For the text-containing cell, return its midpoint in (X, Y) coordinate format. 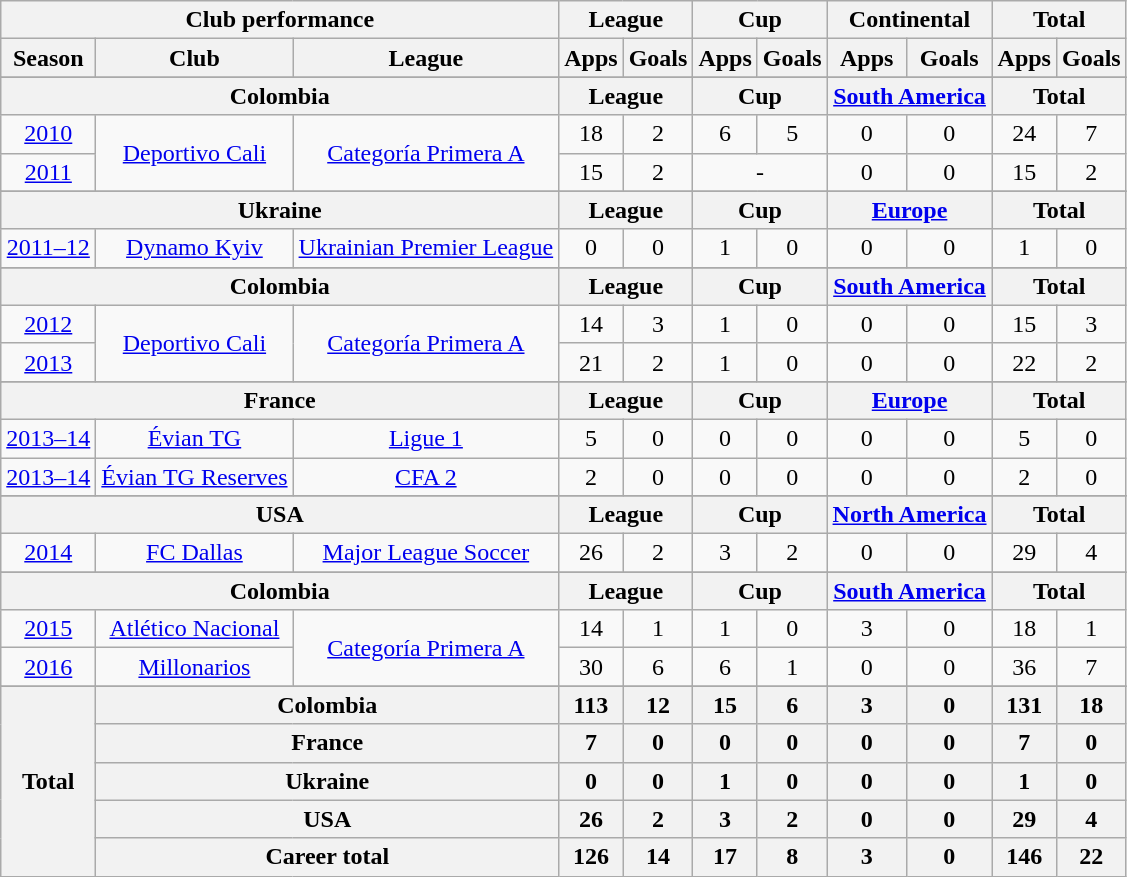
Continental (910, 20)
Club performance (280, 20)
North America (910, 515)
Dynamo Kyiv (194, 248)
Évian TG Reserves (194, 477)
2010 (48, 134)
- (760, 172)
2011–12 (48, 248)
2014 (48, 553)
131 (1024, 705)
Major League Soccer (426, 553)
Atlético Nacional (194, 629)
17 (725, 857)
2016 (48, 667)
2015 (48, 629)
Millonarios (194, 667)
CFA 2 (426, 477)
113 (591, 705)
2011 (48, 172)
Season (48, 58)
146 (1024, 857)
12 (658, 705)
Ligue 1 (426, 438)
FC Dallas (194, 553)
21 (591, 362)
Career total (328, 857)
Club (194, 58)
30 (591, 667)
Ukrainian Premier League (426, 248)
24 (1024, 134)
8 (792, 857)
2013 (48, 362)
2012 (48, 324)
Évian TG (194, 438)
126 (591, 857)
36 (1024, 667)
